For the text-containing cell, return its midpoint in [X, Y] coordinate format. 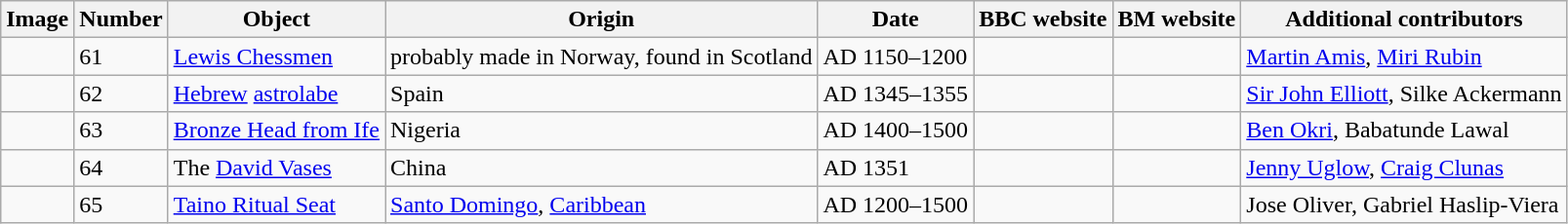
China [601, 168]
Additional contributors [1404, 19]
Martin Amis, Miri Rubin [1404, 56]
AD 1200–1500 [896, 205]
Jenny Uglow, Craig Clunas [1404, 168]
Jose Oliver, Gabriel Haslip-Viera [1404, 205]
62 [121, 93]
Hebrew astrolabe [276, 93]
probably made in Norway, found in Scotland [601, 56]
Date [896, 19]
Origin [601, 19]
AD 1400–1500 [896, 131]
BBC website [1043, 19]
Taino Ritual Seat [276, 205]
Number [121, 19]
AD 1150–1200 [896, 56]
64 [121, 168]
Ben Okri, Babatunde Lawal [1404, 131]
Object [276, 19]
65 [121, 205]
Sir John Elliott, Silke Ackermann [1404, 93]
Spain [601, 93]
AD 1351 [896, 168]
Image [37, 19]
61 [121, 56]
AD 1345–1355 [896, 93]
BM website [1177, 19]
The David Vases [276, 168]
Lewis Chessmen [276, 56]
63 [121, 131]
Bronze Head from Ife [276, 131]
Nigeria [601, 131]
Santo Domingo, Caribbean [601, 205]
